Return [X, Y] of the center of cell containing provided text 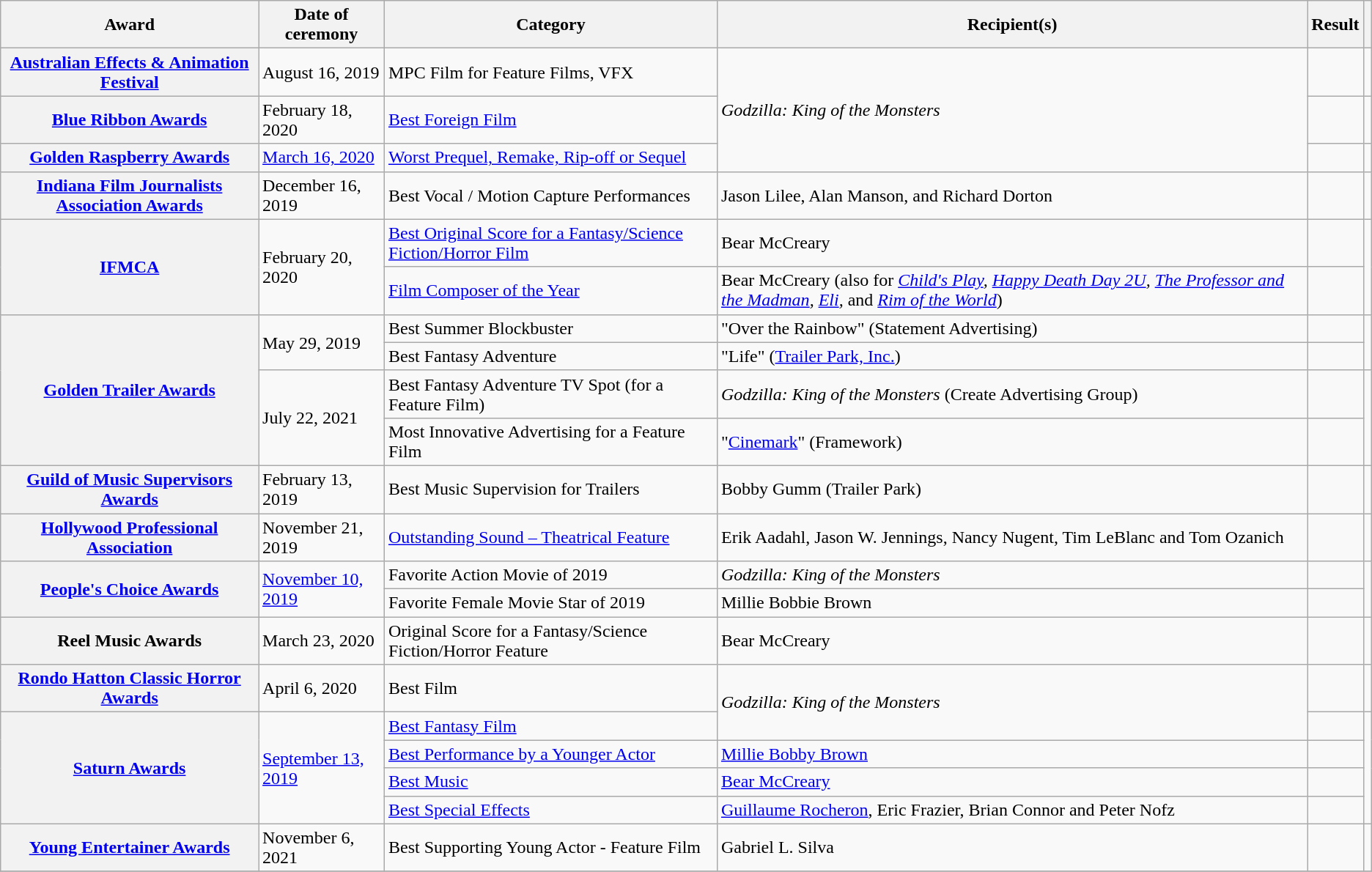
Category [550, 25]
November 21, 2019 [322, 536]
Outstanding Sound – Theatrical Feature [550, 536]
December 16, 2019 [322, 195]
People's Choice Awards [130, 589]
Saturn Awards [130, 768]
Gabriel L. Silva [1011, 847]
May 29, 2019 [322, 342]
Indiana Film Journalists Association Awards [130, 195]
"Life" (Trailer Park, Inc.) [1011, 356]
Best Music Supervision for Trailers [550, 489]
Best Summer Blockbuster [550, 328]
Rondo Hatton Classic Horror Awards [130, 689]
Millie Bobby Brown [1011, 754]
Best Original Score for a Fantasy/Science Fiction/Horror Film [550, 243]
April 6, 2020 [322, 689]
Jason Lilee, Alan Manson, and Richard Dorton [1011, 195]
Favorite Female Movie Star of 2019 [550, 603]
Recipient(s) [1011, 25]
Bear McCreary (also for Child's Play, Happy Death Day 2U, The Professor and the Madman, Eli, and Rim of the World) [1011, 290]
March 16, 2020 [322, 158]
Best Music [550, 782]
Best Fantasy Adventure TV Spot (for a Feature Film) [550, 394]
Best Fantasy Adventure [550, 356]
MPC Film for Feature Films, VFX [550, 72]
Best Special Effects [550, 810]
Date of ceremony [322, 25]
IFMCA [130, 267]
"Over the Rainbow" (Statement Advertising) [1011, 328]
Bobby Gumm (Trailer Park) [1011, 489]
Best Vocal / Motion Capture Performances [550, 195]
November 10, 2019 [322, 589]
February 18, 2020 [322, 120]
September 13, 2019 [322, 768]
February 20, 2020 [322, 267]
Australian Effects & Animation Festival [130, 72]
March 23, 2020 [322, 640]
Godzilla: King of the Monsters (Create Advertising Group) [1011, 394]
November 6, 2021 [322, 847]
Best Performance by a Younger Actor [550, 754]
Best Film [550, 689]
Most Innovative Advertising for a Feature Film [550, 441]
Film Composer of the Year [550, 290]
Award [130, 25]
Best Fantasy Film [550, 726]
Blue Ribbon Awards [130, 120]
Guild of Music Supervisors Awards [130, 489]
Millie Bobbie Brown [1011, 603]
February 13, 2019 [322, 489]
Original Score for a Fantasy/Science Fiction/Horror Feature [550, 640]
Worst Prequel, Remake, Rip-off or Sequel [550, 158]
Best Supporting Young Actor - Feature Film [550, 847]
Reel Music Awards [130, 640]
August 16, 2019 [322, 72]
"Cinemark" (Framework) [1011, 441]
Erik Aadahl, Jason W. Jennings, Nancy Nugent, Tim LeBlanc and Tom Ozanich [1011, 536]
Best Foreign Film [550, 120]
Golden Trailer Awards [130, 390]
Result [1335, 25]
Favorite Action Movie of 2019 [550, 575]
July 22, 2021 [322, 418]
Guillaume Rocheron, Eric Frazier, Brian Connor and Peter Nofz [1011, 810]
Golden Raspberry Awards [130, 158]
Hollywood Professional Association [130, 536]
Young Entertainer Awards [130, 847]
